Search for the cell housing the specified text and yield its (X, Y) center coordinate. 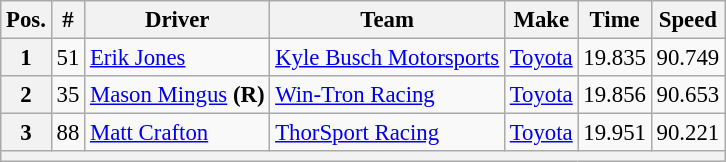
Make (541, 20)
3 (26, 133)
Pos. (26, 20)
Kyle Busch Motorsports (388, 58)
Team (388, 20)
ThorSport Racing (388, 133)
35 (68, 95)
19.835 (614, 58)
90.653 (688, 95)
Erik Jones (178, 58)
90.221 (688, 133)
Time (614, 20)
51 (68, 58)
Driver (178, 20)
90.749 (688, 58)
Mason Mingus (R) (178, 95)
19.951 (614, 133)
19.856 (614, 95)
# (68, 20)
1 (26, 58)
Matt Crafton (178, 133)
88 (68, 133)
Win-Tron Racing (388, 95)
2 (26, 95)
Speed (688, 20)
